Capture the cell that displays the provided text and extract its [x, y] central coordinate. 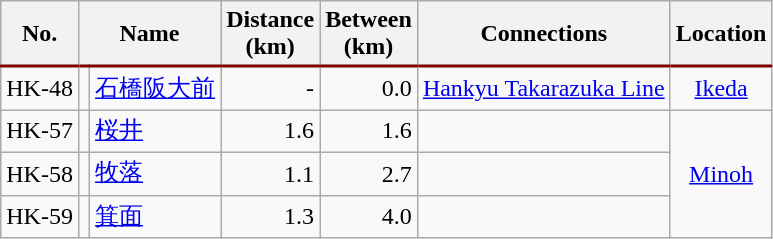
1.3 [270, 216]
HK-58 [40, 174]
0.0 [369, 88]
4.0 [369, 216]
Minoh [721, 174]
Distance (km) [270, 34]
HK-59 [40, 216]
Location [721, 34]
Hankyu Takarazuka Line [544, 88]
Between (km) [369, 34]
HK-57 [40, 132]
No. [40, 34]
Ikeda [721, 88]
- [270, 88]
HK-48 [40, 88]
牧落 [156, 174]
2.7 [369, 174]
Name [149, 34]
1.1 [270, 174]
石橋阪大前 [156, 88]
Connections [544, 34]
桜井 [156, 132]
箕面 [156, 216]
